For the text-containing cell, return its midpoint in [x, y] coordinate format. 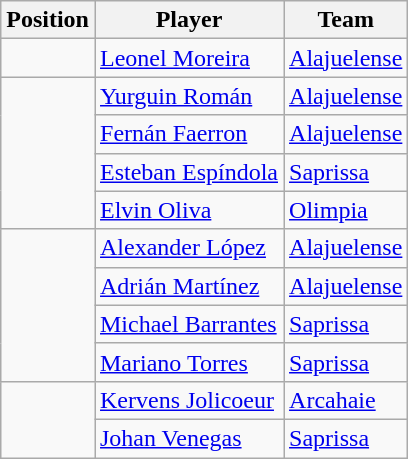
Johan Venegas [188, 438]
Leonel Moreira [188, 58]
Player [188, 20]
Kervens Jolicoeur [188, 400]
Esteban Espíndola [188, 172]
Michael Barrantes [188, 324]
Elvin Oliva [188, 210]
Alexander López [188, 248]
Olimpia [346, 210]
Team [346, 20]
Adrián Martínez [188, 286]
Mariano Torres [188, 362]
Position [48, 20]
Arcahaie [346, 400]
Yurguin Román [188, 96]
Fernán Faerron [188, 134]
